Identify which cell holds the provided text, then report its (X, Y) central coordinate. 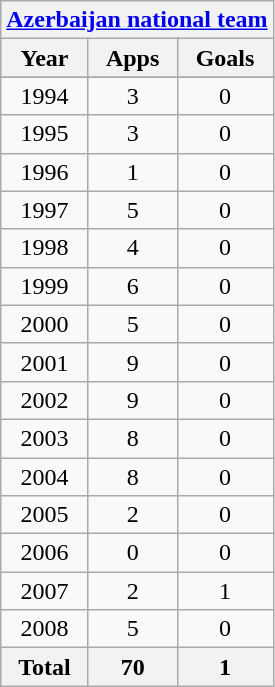
2002 (45, 400)
1995 (45, 134)
Year (45, 58)
1998 (45, 248)
Apps (132, 58)
2008 (45, 629)
2007 (45, 591)
Total (45, 667)
1994 (45, 96)
2003 (45, 438)
6 (132, 286)
4 (132, 248)
Goals (225, 58)
70 (132, 667)
2004 (45, 477)
Azerbaijan national team (137, 20)
1999 (45, 286)
2000 (45, 324)
2001 (45, 362)
2005 (45, 515)
1997 (45, 210)
1996 (45, 172)
2006 (45, 553)
